Search for the cell housing the specified text and yield its (X, Y) center coordinate. 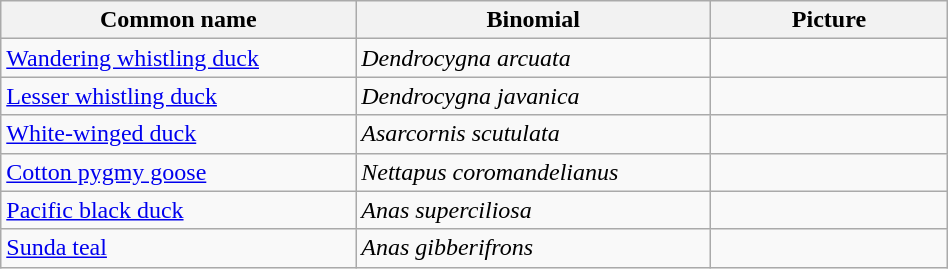
Common name (178, 20)
Anas gibberifrons (534, 248)
Picture (830, 20)
Pacific black duck (178, 210)
Nettapus coromandelianus (534, 172)
Sunda teal (178, 248)
Lesser whistling duck (178, 96)
Asarcornis scutulata (534, 134)
Binomial (534, 20)
Cotton pygmy goose (178, 172)
Dendrocygna arcuata (534, 58)
White-winged duck (178, 134)
Wandering whistling duck (178, 58)
Anas superciliosa (534, 210)
Dendrocygna javanica (534, 96)
